Extract the (X, Y) coordinate from the center of the cell holding the provided text.  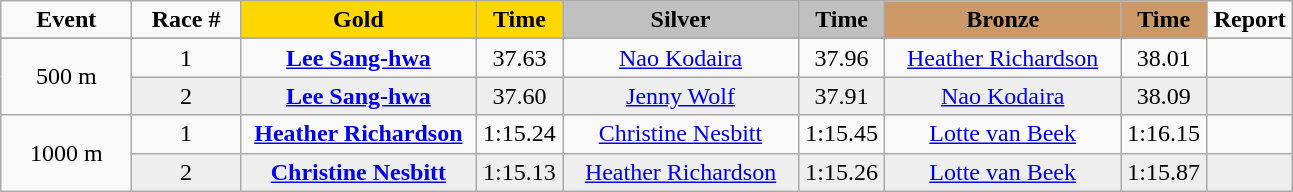
38.01 (1164, 58)
1:15.24 (519, 134)
1:15.45 (842, 134)
38.09 (1164, 96)
Event (66, 20)
Report (1250, 20)
Jenny Wolf (680, 96)
500 m (66, 77)
1:15.13 (519, 172)
37.91 (842, 96)
1000 m (66, 153)
Race # (186, 20)
Bronze (1003, 20)
1:15.87 (1164, 172)
1:16.15 (1164, 134)
1:15.26 (842, 172)
Gold (358, 20)
37.96 (842, 58)
37.63 (519, 58)
37.60 (519, 96)
Silver (680, 20)
